Provide the (X, Y) coordinate of the cell's center where the given text is located.  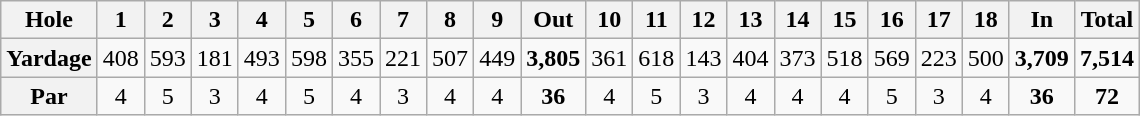
Yardage (49, 58)
408 (120, 58)
500 (986, 58)
569 (892, 58)
13 (750, 20)
221 (404, 58)
223 (938, 58)
593 (168, 58)
7 (404, 20)
10 (610, 20)
6 (356, 20)
12 (704, 20)
618 (656, 58)
11 (656, 20)
598 (308, 58)
404 (750, 58)
Par (49, 96)
507 (450, 58)
373 (798, 58)
9 (498, 20)
17 (938, 20)
2 (168, 20)
3,805 (554, 58)
16 (892, 20)
355 (356, 58)
14 (798, 20)
143 (704, 58)
7,514 (1106, 58)
8 (450, 20)
72 (1106, 96)
181 (214, 58)
449 (498, 58)
493 (262, 58)
Hole (49, 20)
Total (1106, 20)
518 (844, 58)
18 (986, 20)
3,709 (1042, 58)
In (1042, 20)
361 (610, 58)
15 (844, 20)
1 (120, 20)
Out (554, 20)
